Pinpoint the cell where the given text exists, returning its [x, y] midpoint coordinate. 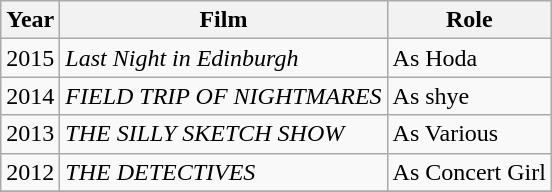
THE DETECTIVES [224, 172]
2014 [30, 96]
THE SILLY SKETCH SHOW [224, 134]
Role [469, 20]
As Various [469, 134]
Last Night in Edinburgh [224, 58]
Film [224, 20]
As shye [469, 96]
2015 [30, 58]
FIELD TRIP OF NIGHTMARES [224, 96]
Year [30, 20]
As Concert Girl [469, 172]
As Hoda [469, 58]
2013 [30, 134]
2012 [30, 172]
